Identify which cell holds the provided text, then report its [x, y] central coordinate. 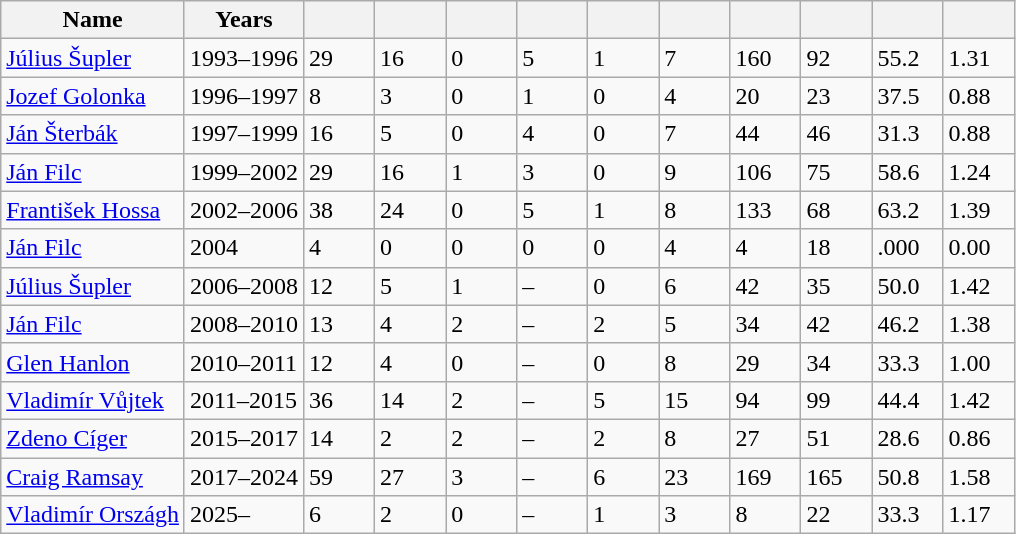
1996–1997 [244, 96]
44.4 [908, 400]
Craig Ramsay [93, 477]
46.2 [908, 324]
.000 [908, 248]
2015–2017 [244, 438]
160 [766, 58]
37.5 [908, 96]
2017–2024 [244, 477]
92 [836, 58]
75 [836, 172]
1997–1999 [244, 134]
1.58 [978, 477]
165 [836, 477]
55.2 [908, 58]
9 [694, 172]
133 [766, 210]
35 [836, 286]
18 [836, 248]
0.86 [978, 438]
59 [338, 477]
2011–2015 [244, 400]
1.17 [978, 515]
13 [338, 324]
1993–1996 [244, 58]
50.8 [908, 477]
Name [93, 20]
50.0 [908, 286]
20 [766, 96]
Vladimír Országh [93, 515]
Zdeno Cíger [93, 438]
1999–2002 [244, 172]
2010–2011 [244, 362]
1.39 [978, 210]
94 [766, 400]
169 [766, 477]
2004 [244, 248]
1.38 [978, 324]
0.00 [978, 248]
22 [836, 515]
36 [338, 400]
38 [338, 210]
Jozef Golonka [93, 96]
44 [766, 134]
František Hossa [93, 210]
99 [836, 400]
1.00 [978, 362]
46 [836, 134]
Years [244, 20]
106 [766, 172]
28.6 [908, 438]
63.2 [908, 210]
2006–2008 [244, 286]
68 [836, 210]
1.24 [978, 172]
Glen Hanlon [93, 362]
1.31 [978, 58]
51 [836, 438]
2025– [244, 515]
Vladimír Vůjtek [93, 400]
31.3 [908, 134]
24 [410, 210]
58.6 [908, 172]
15 [694, 400]
2002–2006 [244, 210]
Ján Šterbák [93, 134]
2008–2010 [244, 324]
